Extract the (x, y) coordinate from the center of the cell holding the provided text.  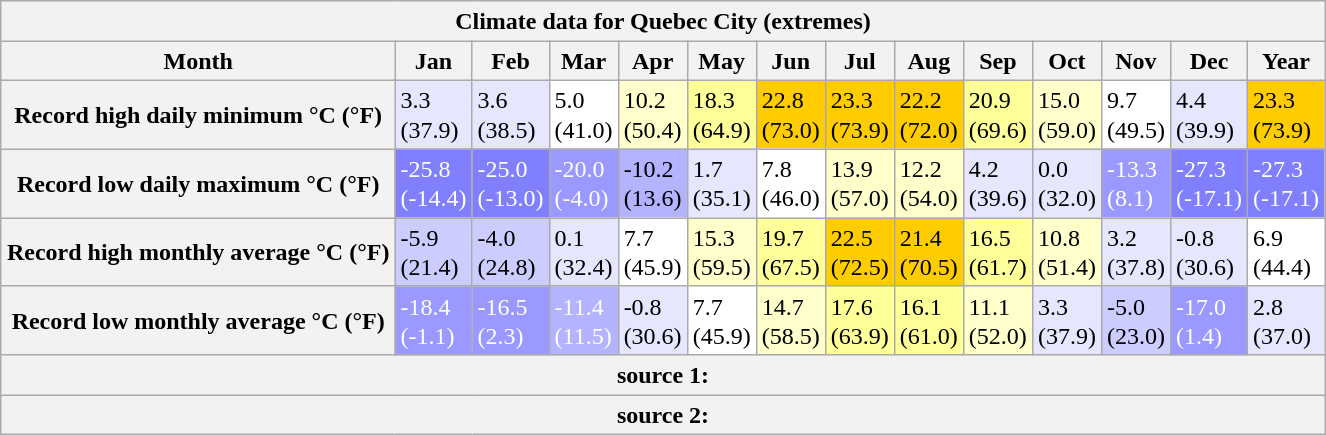
Dec (1208, 61)
15.3(59.5) (722, 252)
-5.0(23.0) (1136, 320)
1.7(35.1) (722, 184)
18.3(64.9) (722, 114)
Jul (860, 61)
Mar (584, 61)
-13.3(8.1) (1136, 184)
Jan (434, 61)
14.7(58.5) (790, 320)
-16.5(2.3) (510, 320)
0.1(32.4) (584, 252)
3.2(37.8) (1136, 252)
-17.0(1.4) (1208, 320)
10.2(50.4) (652, 114)
6.9(44.4) (1286, 252)
Record low monthly average °C (°F) (198, 320)
Oct (1066, 61)
Climate data for Quebec City (extremes) (662, 21)
-10.2(13.6) (652, 184)
16.5(61.7) (998, 252)
Apr (652, 61)
5.0(41.0) (584, 114)
Sep (998, 61)
10.8(51.4) (1066, 252)
19.7(67.5) (790, 252)
4.4(39.9) (1208, 114)
16.1(61.0) (928, 320)
Jun (790, 61)
Record high monthly average °C (°F) (198, 252)
21.4(70.5) (928, 252)
3.6(38.5) (510, 114)
11.1(52.0) (998, 320)
12.2(54.0) (928, 184)
-5.9(21.4) (434, 252)
source 1: (662, 375)
Feb (510, 61)
May (722, 61)
-18.4(-1.1) (434, 320)
Year (1286, 61)
22.8(73.0) (790, 114)
Record low daily maximum °C (°F) (198, 184)
22.5(72.5) (860, 252)
13.9(57.0) (860, 184)
20.9(69.6) (998, 114)
22.2(72.0) (928, 114)
9.7(49.5) (1136, 114)
Nov (1136, 61)
0.0(32.0) (1066, 184)
-25.8(-14.4) (434, 184)
Month (198, 61)
-4.0(24.8) (510, 252)
source 2: (662, 415)
-20.0(-4.0) (584, 184)
-25.0(-13.0) (510, 184)
Aug (928, 61)
17.6(63.9) (860, 320)
7.8(46.0) (790, 184)
15.0(59.0) (1066, 114)
-11.4(11.5) (584, 320)
4.2(39.6) (998, 184)
2.8(37.0) (1286, 320)
Record high daily minimum °C (°F) (198, 114)
